Return (X, Y) of the center of cell containing provided text 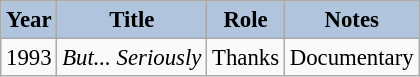
Thanks (246, 58)
Title (132, 20)
1993 (29, 58)
Role (246, 20)
But... Seriously (132, 58)
Notes (352, 20)
Documentary (352, 58)
Year (29, 20)
